From the cell containing the given text, extract its center point as [X, Y] coordinate. 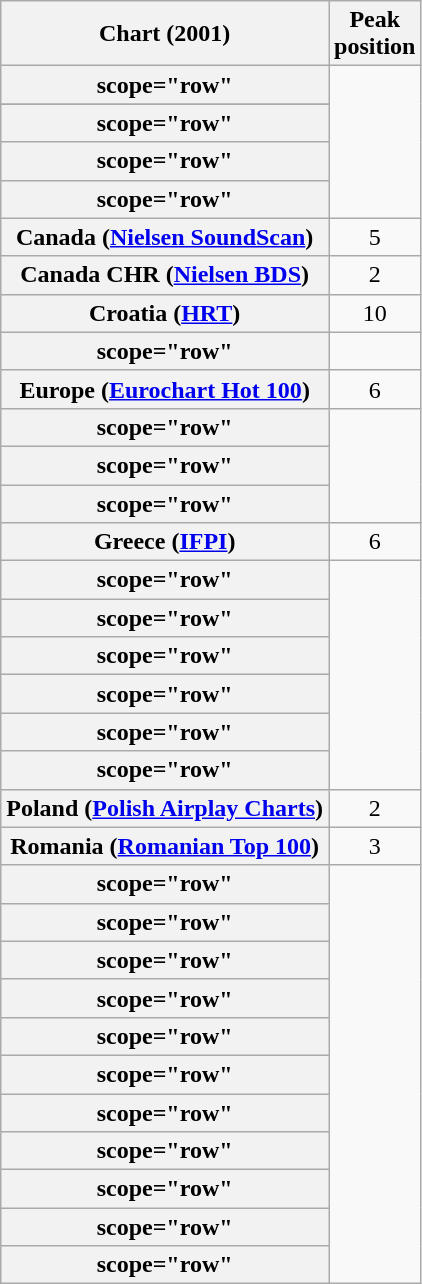
Canada CHR (Nielsen BDS) [165, 275]
Europe (Eurochart Hot 100) [165, 389]
10 [375, 313]
Poland (Polish Airplay Charts) [165, 808]
5 [375, 237]
Croatia (HRT) [165, 313]
Peakposition [375, 34]
3 [375, 846]
Chart (2001) [165, 34]
Romania (Romanian Top 100) [165, 846]
Canada (Nielsen SoundScan) [165, 237]
Greece (IFPI) [165, 542]
